Pinpoint the cell where the given text exists, returning its [x, y] midpoint coordinate. 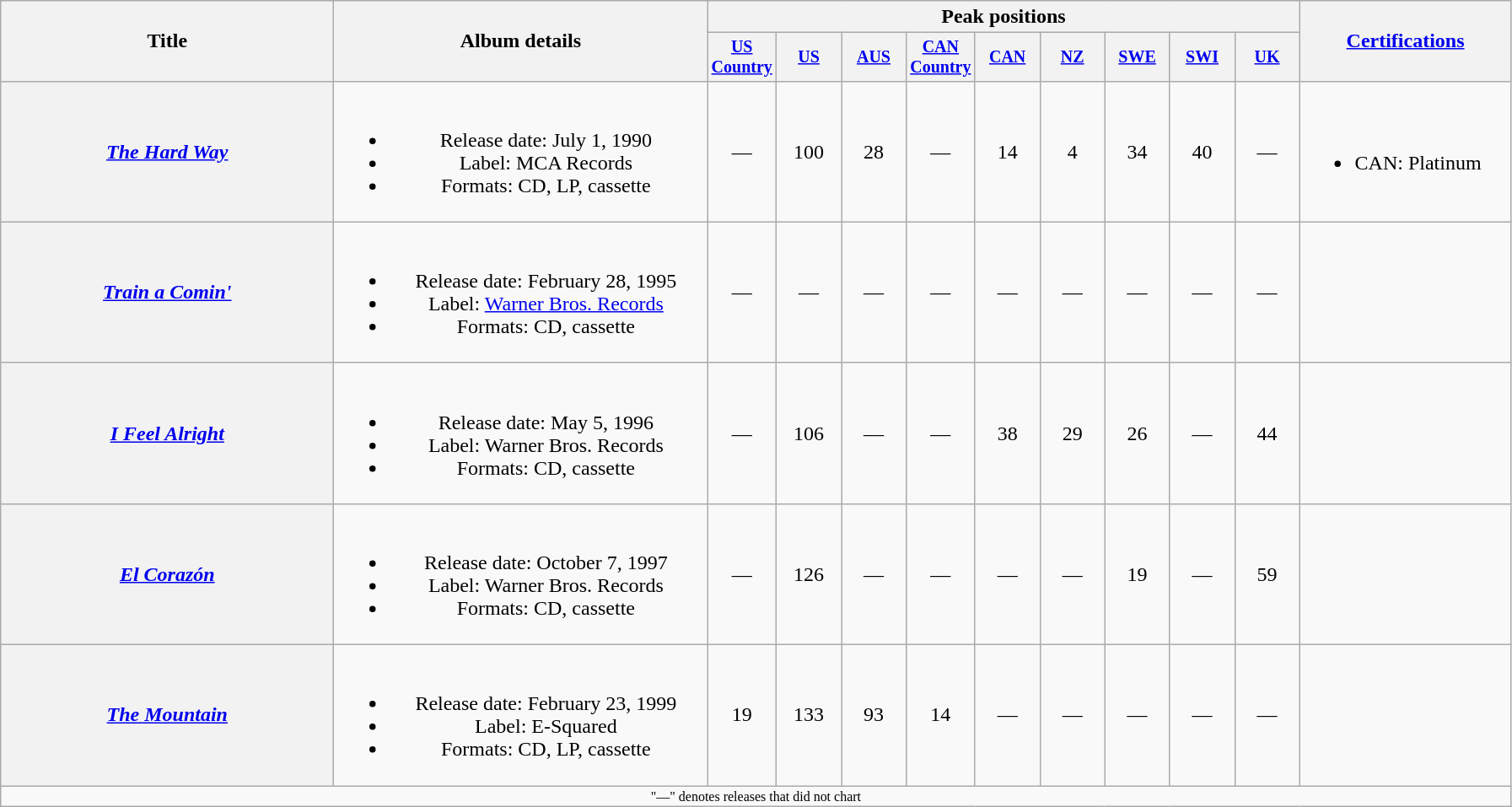
CAN [1007, 57]
26 [1137, 433]
106 [810, 433]
Peak positions [1004, 17]
US [810, 57]
Release date: May 5, 1996Label: Warner Bros. RecordsFormats: CD, cassette [521, 433]
28 [874, 152]
44 [1267, 433]
Certifications [1405, 41]
US Country [742, 57]
I Feel Alright [167, 433]
Title [167, 41]
AUS [874, 57]
SWI [1203, 57]
Release date: July 1, 1990Label: MCA RecordsFormats: CD, LP, cassette [521, 152]
38 [1007, 433]
NZ [1073, 57]
40 [1203, 152]
Release date: October 7, 1997Label: Warner Bros. RecordsFormats: CD, cassette [521, 573]
CAN Country [940, 57]
Release date: February 23, 1999Label: E-SquaredFormats: CD, LP, cassette [521, 715]
Album details [521, 41]
Release date: February 28, 1995Label: Warner Bros. RecordsFormats: CD, cassette [521, 292]
59 [1267, 573]
29 [1073, 433]
Train a Comin' [167, 292]
4 [1073, 152]
SWE [1137, 57]
100 [810, 152]
UK [1267, 57]
34 [1137, 152]
93 [874, 715]
The Hard Way [167, 152]
El Corazón [167, 573]
The Mountain [167, 715]
CAN: Platinum [1405, 152]
133 [810, 715]
126 [810, 573]
"—" denotes releases that did not chart [756, 796]
